Capture the cell that displays the provided text and extract its [x, y] central coordinate. 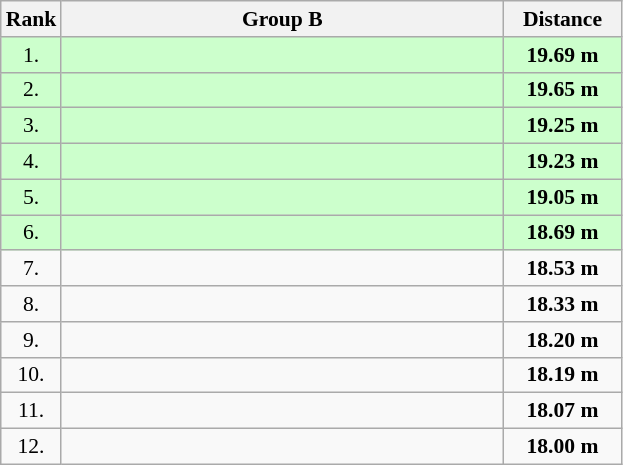
Rank [32, 19]
18.20 m [562, 340]
Distance [562, 19]
19.65 m [562, 90]
18.33 m [562, 304]
19.69 m [562, 55]
4. [32, 162]
18.00 m [562, 447]
9. [32, 340]
6. [32, 233]
19.23 m [562, 162]
11. [32, 411]
18.69 m [562, 233]
10. [32, 375]
19.25 m [562, 126]
3. [32, 126]
7. [32, 269]
18.07 m [562, 411]
2. [32, 90]
1. [32, 55]
5. [32, 197]
19.05 m [562, 197]
12. [32, 447]
18.53 m [562, 269]
18.19 m [562, 375]
Group B [282, 19]
8. [32, 304]
